Search for the cell housing the specified text and yield its (X, Y) center coordinate. 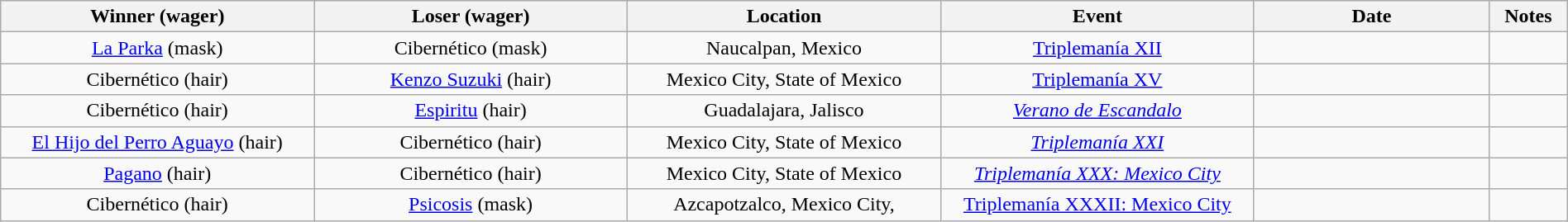
Winner (wager) (157, 17)
Location (784, 17)
Triplemanía XXXII: Mexico City (1097, 205)
Espiritu (hair) (471, 111)
Pagano (hair) (157, 173)
Loser (wager) (471, 17)
Guadalajara, Jalisco (784, 111)
Event (1097, 17)
El Hijo del Perro Aguayo (hair) (157, 142)
Date (1371, 17)
Triplemanía XII (1097, 48)
Triplemanía XXX: Mexico City (1097, 173)
Psicosis (mask) (471, 205)
Triplemanía XV (1097, 79)
Kenzo Suzuki (hair) (471, 79)
Cibernético (mask) (471, 48)
La Parka (mask) (157, 48)
Azcapotzalco, Mexico City, (784, 205)
Verano de Escandalo (1097, 111)
Naucalpan, Mexico (784, 48)
Notes (1528, 17)
Triplemanía XXI (1097, 142)
